Locate the cell with the specified text and output its [X, Y] center coordinate. 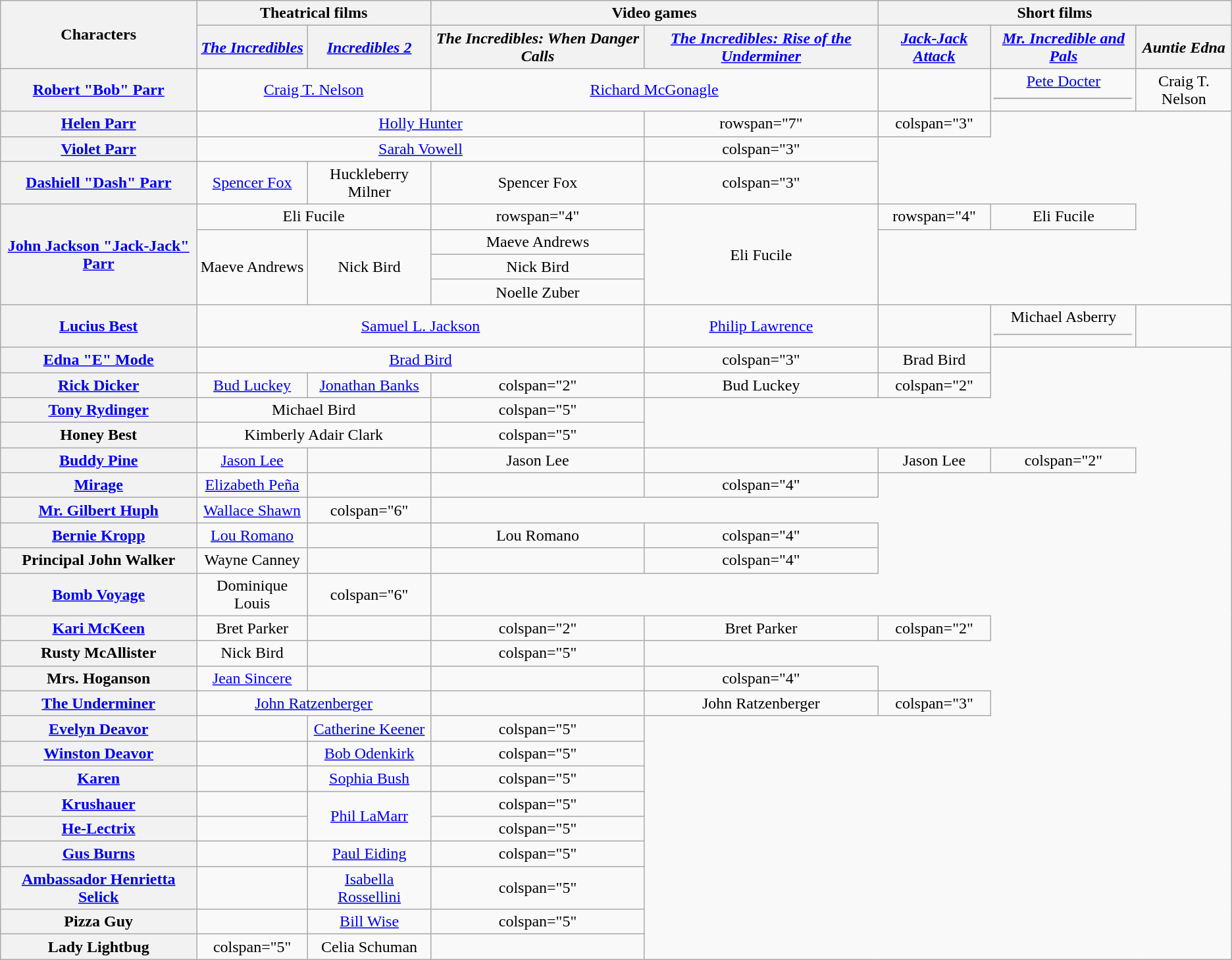
rowspan="7" [761, 124]
Characters [99, 34]
Theatrical films [314, 13]
Paul Eiding [370, 854]
Richard McGonagle [654, 90]
Lucius Best [99, 325]
John Jackson "Jack-Jack" Parr [99, 254]
The Incredibles [253, 47]
Mr. Incredible and Pals [1064, 47]
Phil LaMarr [370, 816]
Kimberly Adair Clark [314, 435]
Jack-Jack Attack [935, 47]
Noelle Zuber [538, 292]
Pete Docter [1064, 90]
Incredibles 2 [370, 47]
Buddy Pine [99, 460]
Pizza Guy [99, 922]
Violet Parr [99, 149]
Dashiell "Dash" Parr [99, 183]
Robert "Bob" Parr [99, 90]
Philip Lawrence [761, 325]
Mirage [99, 485]
Auntie Edna [1183, 47]
Michael Bird [314, 410]
He-Lectrix [99, 829]
The Incredibles: When Danger Calls [538, 47]
Rusty McAllister [99, 653]
Karen [99, 778]
Elizabeth Peña [253, 485]
Dominique Louis [253, 594]
Evelyn Deavor [99, 728]
Michael Asberry [1064, 325]
Honey Best [99, 435]
Bill Wise [370, 922]
Bernie Kropp [99, 535]
Rick Dicker [99, 385]
Short films [1055, 13]
Sarah Vowell [421, 149]
Mrs. Hoganson [99, 678]
Video games [654, 13]
Sophia Bush [370, 778]
Winston Deavor [99, 753]
Samuel L. Jackson [421, 325]
Bomb Voyage [99, 594]
Wayne Canney [253, 560]
Tony Rydinger [99, 410]
Celia Schuman [370, 947]
Krushauer [99, 804]
Principal John Walker [99, 560]
Edna "E" Mode [99, 360]
Ambassador Henrietta Selick [99, 888]
The Incredibles: Rise of the Underminer [761, 47]
Huckleberry Milner [370, 183]
Helen Parr [99, 124]
Bob Odenkirk [370, 753]
Jonathan Banks [370, 385]
Isabella Rossellini [370, 888]
Mr. Gilbert Huph [99, 510]
Holly Hunter [421, 124]
Wallace Shawn [253, 510]
The Underminer [99, 703]
Lady Lightbug [99, 947]
Catherine Keener [370, 728]
Gus Burns [99, 854]
Kari McKeen [99, 628]
Jean Sincere [253, 678]
